Detect which cell encompasses the target text, then output its (X, Y) center coordinate. 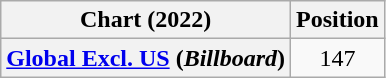
147 (338, 58)
Global Excl. US (Billboard) (146, 58)
Position (338, 20)
Chart (2022) (146, 20)
